From the cell containing the given text, extract its center point as (X, Y) coordinate. 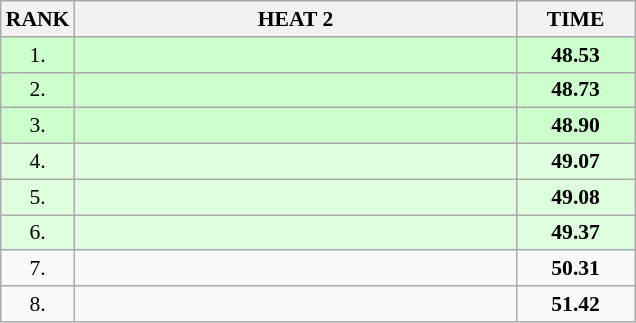
5. (38, 197)
1. (38, 55)
7. (38, 269)
RANK (38, 19)
49.07 (576, 162)
3. (38, 126)
49.08 (576, 197)
HEAT 2 (295, 19)
48.90 (576, 126)
48.53 (576, 55)
2. (38, 90)
TIME (576, 19)
49.37 (576, 233)
8. (38, 304)
6. (38, 233)
50.31 (576, 269)
51.42 (576, 304)
48.73 (576, 90)
4. (38, 162)
